Return (x, y) of the center of cell containing provided text 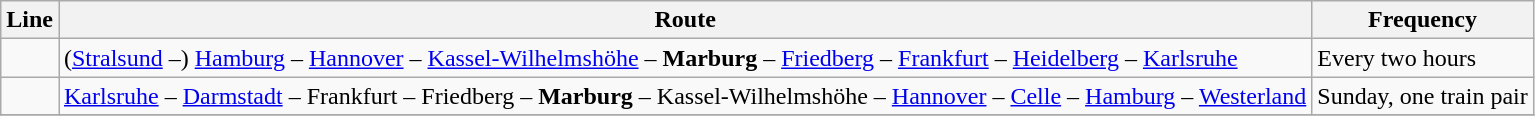
Line (30, 20)
Karlsruhe – Darmstadt – Frankfurt – Friedberg – Marburg – Kassel-Wilhelmshöhe – Hannover – Celle – Hamburg – Westerland (684, 96)
Every two hours (1422, 58)
(Stralsund –) Hamburg – Hannover – Kassel-Wilhelmshöhe – Marburg – Friedberg – Frankfurt – Heidelberg – Karlsruhe (684, 58)
Sunday, one train pair (1422, 96)
Route (684, 20)
Frequency (1422, 20)
